Find where the given text appears and provide that cell's center as [x, y] coordinate. 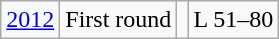
L 51–80 [234, 20]
2012 [30, 20]
First round [118, 20]
